Locate the cell with the specified text and output its (X, Y) center coordinate. 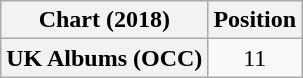
Position (255, 20)
11 (255, 58)
Chart (2018) (104, 20)
UK Albums (OCC) (104, 58)
